Provide the (x, y) coordinate of the cell's center where the given text is located.  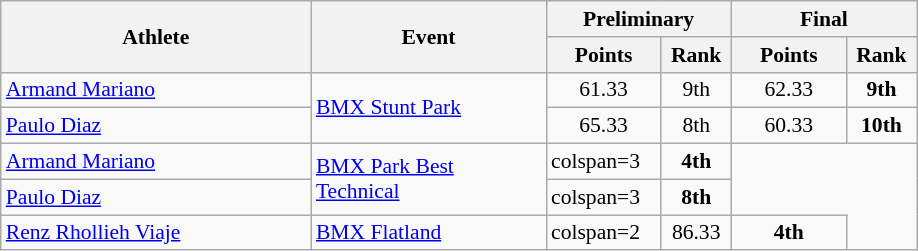
65.33 (604, 126)
Renz Rhollieh Viaje (156, 233)
86.33 (696, 233)
Event (428, 36)
Athlete (156, 36)
61.33 (604, 90)
10th (881, 126)
62.33 (788, 90)
colspan=2 (604, 233)
BMX Stunt Park (428, 108)
BMX Flatland (428, 233)
Final (824, 19)
BMX Park Best Technical (428, 180)
60.33 (788, 126)
Preliminary (638, 19)
